Search for the cell housing the specified text and yield its (X, Y) center coordinate. 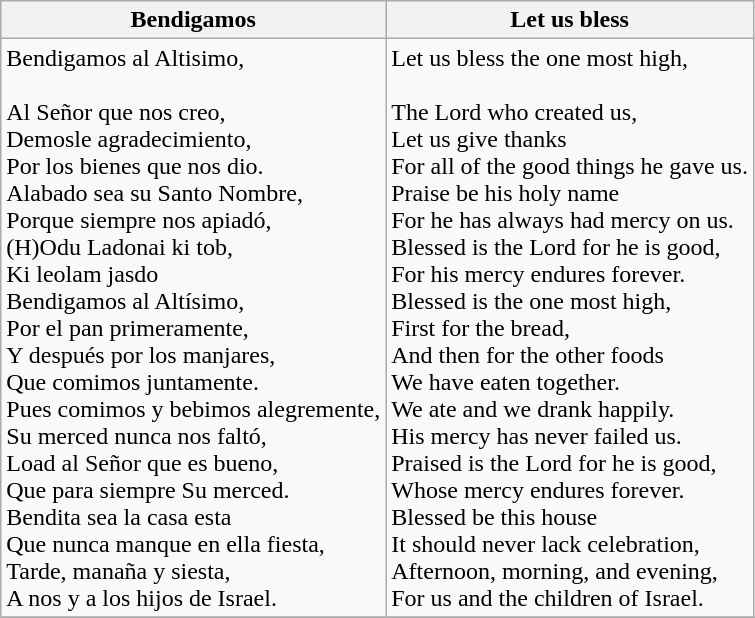
Bendigamos (194, 20)
Let us bless (570, 20)
